Identify which cell holds the provided text, then report its [X, Y] central coordinate. 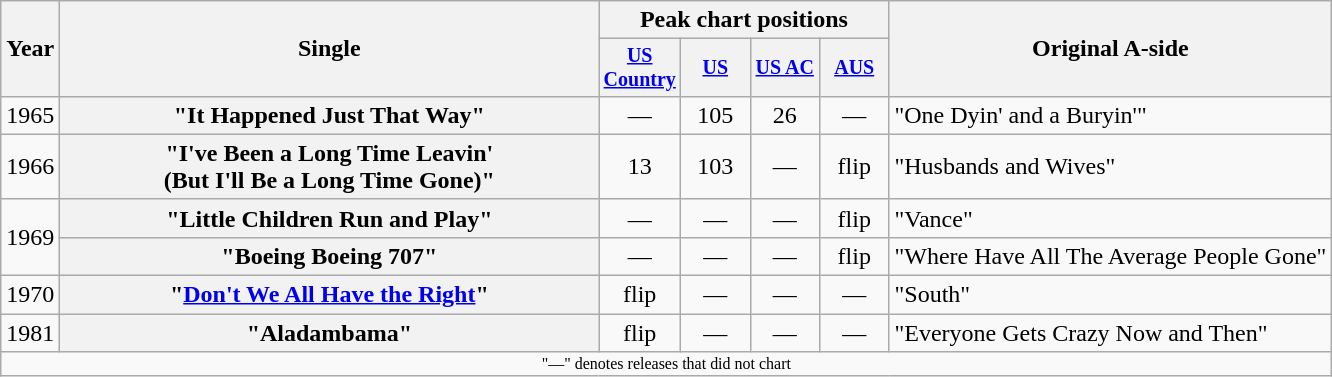
US AC [784, 68]
Single [330, 49]
1970 [30, 295]
1966 [30, 166]
"South" [1110, 295]
"Boeing Boeing 707" [330, 256]
26 [784, 115]
"Little Children Run and Play" [330, 218]
1965 [30, 115]
US [716, 68]
105 [716, 115]
"Vance" [1110, 218]
"Don't We All Have the Right" [330, 295]
"One Dyin' and a Buryin'" [1110, 115]
103 [716, 166]
1981 [30, 333]
Peak chart positions [744, 20]
"Everyone Gets Crazy Now and Then" [1110, 333]
"Where Have All The Average People Gone" [1110, 256]
1969 [30, 237]
"It Happened Just That Way" [330, 115]
"I've Been a Long Time Leavin'(But I'll Be a Long Time Gone)" [330, 166]
Year [30, 49]
Original A-side [1110, 49]
US Country [640, 68]
"Husbands and Wives" [1110, 166]
"Aladambama" [330, 333]
AUS [854, 68]
"—" denotes releases that did not chart [666, 364]
13 [640, 166]
